For the text-containing cell, return its midpoint in (X, Y) coordinate format. 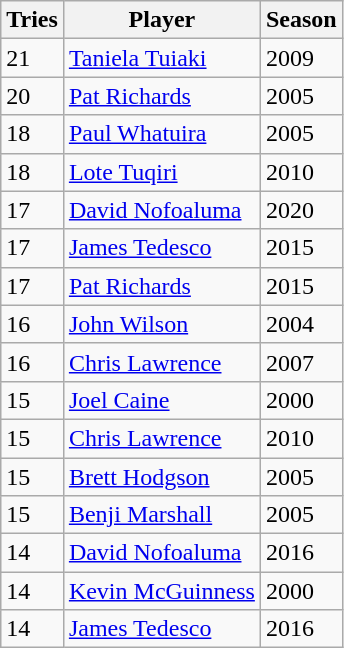
2007 (301, 362)
2009 (301, 58)
Paul Whatuira (162, 134)
2004 (301, 324)
Player (162, 20)
John Wilson (162, 324)
Tries (32, 20)
Benji Marshall (162, 515)
Season (301, 20)
20 (32, 96)
Lote Tuqiri (162, 172)
21 (32, 58)
Taniela Tuiaki (162, 58)
Kevin McGuinness (162, 591)
2020 (301, 210)
Joel Caine (162, 400)
Brett Hodgson (162, 477)
